For the text-containing cell, return its midpoint in [X, Y] coordinate format. 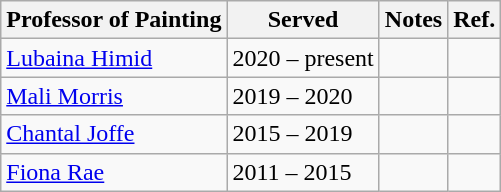
Lubaina Himid [114, 58]
2011 – 2015 [303, 172]
Mali Morris [114, 96]
Chantal Joffe [114, 134]
2015 – 2019 [303, 134]
2019 – 2020 [303, 96]
Ref. [474, 20]
Notes [413, 20]
Fiona Rae [114, 172]
Served [303, 20]
Professor of Painting [114, 20]
2020 – present [303, 58]
